Extract the [x, y] coordinate from the center of the cell holding the provided text.  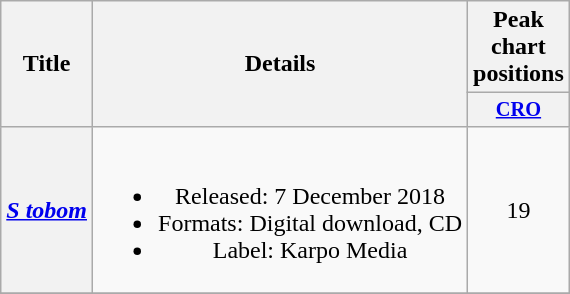
Details [280, 64]
19 [519, 210]
S tobom [47, 210]
Released: 7 December 2018Formats: Digital download, CDLabel: Karpo Media [280, 210]
Peak chart positions [519, 47]
CRO [519, 110]
Title [47, 64]
